Detect which cell encompasses the target text, then output its (x, y) center coordinate. 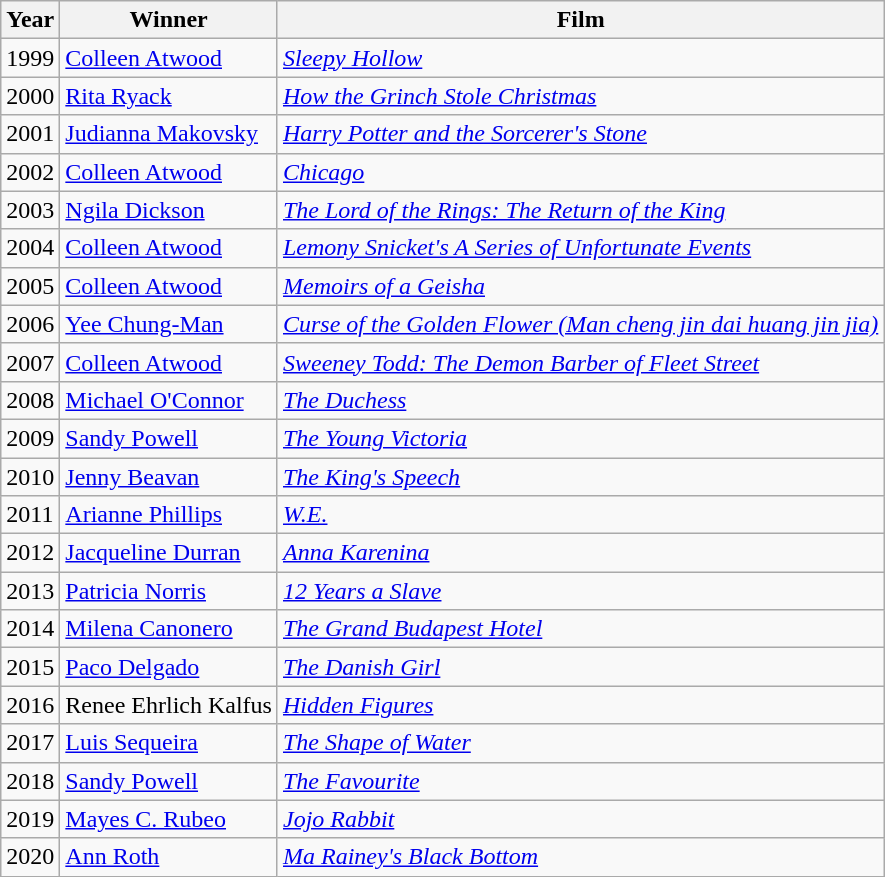
2010 (30, 477)
2009 (30, 438)
Jojo Rabbit (580, 819)
The Duchess (580, 400)
2012 (30, 553)
Film (580, 20)
2018 (30, 781)
Michael O'Connor (169, 400)
Mayes C. Rubeo (169, 819)
Judianna Makovsky (169, 134)
Milena Canonero (169, 629)
Renee Ehrlich Kalfus (169, 705)
Paco Delgado (169, 667)
Arianne Phillips (169, 515)
1999 (30, 58)
Curse of the Golden Flower (Man cheng jin dai huang jin jia) (580, 324)
2020 (30, 857)
Ann Roth (169, 857)
2016 (30, 705)
Chicago (580, 172)
2011 (30, 515)
2003 (30, 210)
The Shape of Water (580, 743)
The Favourite (580, 781)
2001 (30, 134)
Ma Rainey's Black Bottom (580, 857)
2007 (30, 362)
Sleepy Hollow (580, 58)
Harry Potter and the Sorcerer's Stone (580, 134)
Rita Ryack (169, 96)
Lemony Snicket's A Series of Unfortunate Events (580, 248)
Yee Chung-Man (169, 324)
2002 (30, 172)
The Grand Budapest Hotel (580, 629)
Hidden Figures (580, 705)
Anna Karenina (580, 553)
2004 (30, 248)
Luis Sequeira (169, 743)
Memoirs of a Geisha (580, 286)
Year (30, 20)
2014 (30, 629)
How the Grinch Stole Christmas (580, 96)
The King's Speech (580, 477)
2017 (30, 743)
Jenny Beavan (169, 477)
2006 (30, 324)
12 Years a Slave (580, 591)
The Young Victoria (580, 438)
W.E. (580, 515)
Ngila Dickson (169, 210)
Winner (169, 20)
Sweeney Todd: The Demon Barber of Fleet Street (580, 362)
Jacqueline Durran (169, 553)
Patricia Norris (169, 591)
The Danish Girl (580, 667)
The Lord of the Rings: The Return of the King (580, 210)
2015 (30, 667)
2008 (30, 400)
2000 (30, 96)
2019 (30, 819)
2005 (30, 286)
2013 (30, 591)
